Scan for the cell matching the given text and deliver its (x, y) coordinate at center. 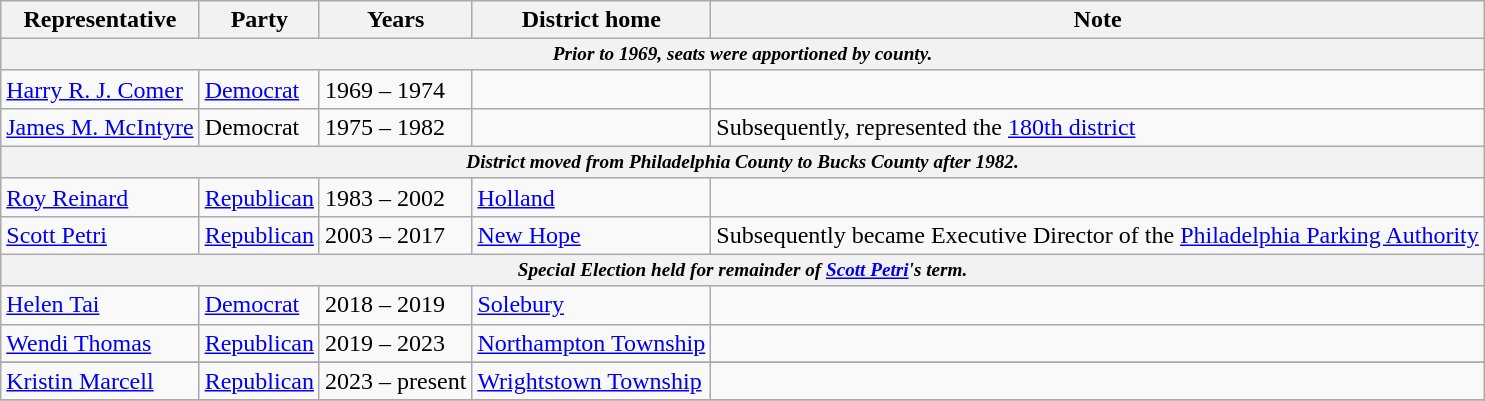
Solebury (592, 305)
2019 – 2023 (395, 343)
Roy Reinard (100, 197)
District moved from Philadelphia County to Bucks County after 1982. (743, 163)
1983 – 2002 (395, 197)
Helen Tai (100, 305)
Representative (100, 20)
2003 – 2017 (395, 235)
Wrightstown Township (592, 381)
Years (395, 20)
1975 – 1982 (395, 128)
District home (592, 20)
James M. McIntyre (100, 128)
Northampton Township (592, 343)
2023 – present (395, 381)
Note (1098, 20)
New Hope (592, 235)
Holland (592, 197)
Subsequently, represented the 180th district (1098, 128)
2018 – 2019 (395, 305)
Harry R. J. Comer (100, 89)
Scott Petri (100, 235)
1969 – 1974 (395, 89)
Prior to 1969, seats were apportioned by county. (743, 55)
Special Election held for remainder of Scott Petri's term. (743, 270)
Wendi Thomas (100, 343)
Kristin Marcell (100, 381)
Subsequently became Executive Director of the Philadelphia Parking Authority (1098, 235)
Party (259, 20)
